For the text-containing cell, return its midpoint in [X, Y] coordinate format. 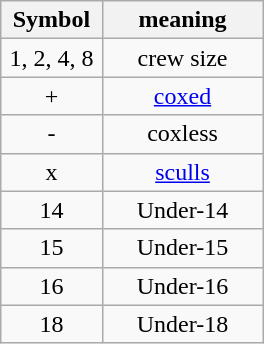
- [52, 134]
meaning [182, 20]
coxless [182, 134]
Under-15 [182, 248]
crew size [182, 58]
Symbol [52, 20]
16 [52, 286]
Under-16 [182, 286]
15 [52, 248]
1, 2, 4, 8 [52, 58]
x [52, 172]
18 [52, 324]
Under-18 [182, 324]
+ [52, 96]
coxed [182, 96]
14 [52, 210]
sculls [182, 172]
Under-14 [182, 210]
